Capture the cell that displays the provided text and extract its [X, Y] central coordinate. 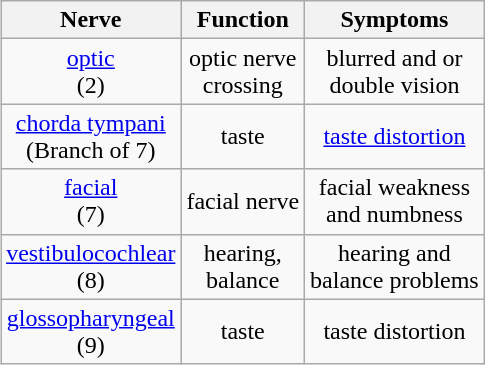
facial (7) [91, 202]
hearing and balance problems [395, 266]
chorda tympani (Branch of 7) [91, 136]
vestibulocochlear (8) [91, 266]
hearing, balance [243, 266]
Nerve [91, 20]
facial weakness and numbness [395, 202]
Function [243, 20]
optic nerve crossing [243, 72]
glossopharyngeal (9) [91, 332]
blurred and ordouble vision [395, 72]
facial nerve [243, 202]
optic (2) [91, 72]
Symptoms [395, 20]
